Find where the given text appears and provide that cell's center as [x, y] coordinate. 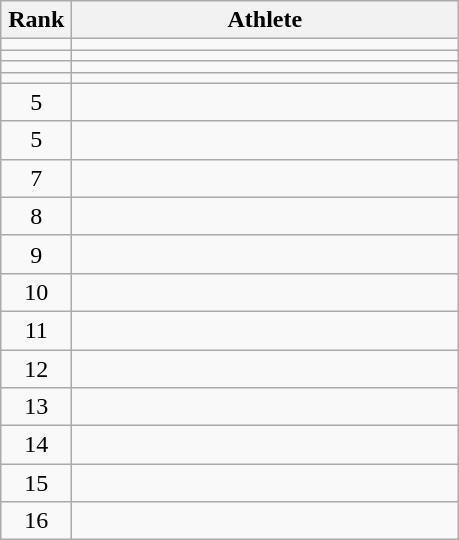
7 [36, 178]
13 [36, 407]
Rank [36, 20]
14 [36, 445]
8 [36, 216]
11 [36, 330]
10 [36, 292]
16 [36, 521]
Athlete [265, 20]
12 [36, 369]
9 [36, 254]
15 [36, 483]
